Return [x, y] of the center of cell containing provided text 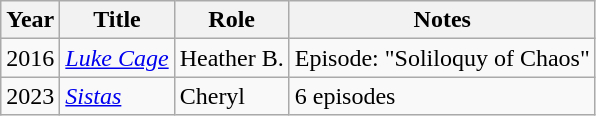
Sistas [117, 96]
Notes [442, 20]
Cheryl [232, 96]
6 episodes [442, 96]
Role [232, 20]
Year [30, 20]
Title [117, 20]
2016 [30, 58]
Luke Cage [117, 58]
Heather B. [232, 58]
2023 [30, 96]
Episode: "Soliloquy of Chaos" [442, 58]
